Locate the cell with the specified text and output its (X, Y) center coordinate. 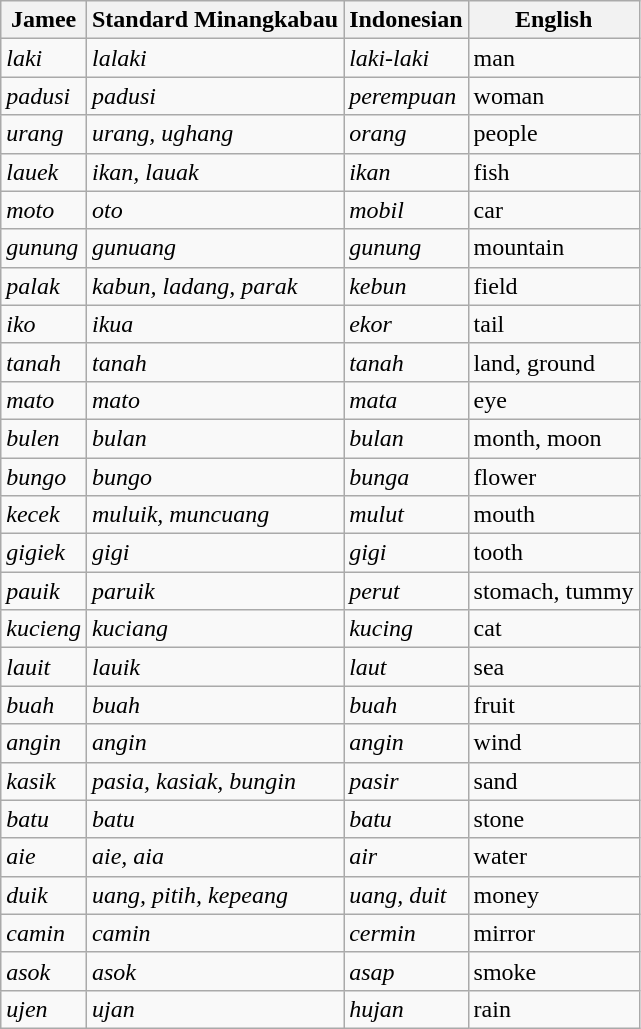
stone (554, 819)
smoke (554, 971)
urang (44, 134)
mulut (406, 515)
kucieng (44, 629)
fruit (554, 705)
mata (406, 400)
moto (44, 210)
wind (554, 743)
lauek (44, 172)
stomach, tummy (554, 591)
Standard Minangkabau (214, 20)
orang (406, 134)
tail (554, 324)
lauit (44, 667)
fish (554, 172)
kasik (44, 781)
kebun (406, 286)
ujan (214, 1009)
kucing (406, 629)
ikan, lauak (214, 172)
urang, ughang (214, 134)
gigiek (44, 553)
perut (406, 591)
rain (554, 1009)
kecek (44, 515)
uang, duit (406, 895)
kabun, ladang, parak (214, 286)
aie, aia (214, 857)
asap (406, 971)
pasir (406, 781)
pasia, kasiak, bungin (214, 781)
sea (554, 667)
kuciang (214, 629)
perempuan (406, 96)
laki-laki (406, 58)
muluik, muncuang (214, 515)
gunuang (214, 248)
water (554, 857)
woman (554, 96)
lauik (214, 667)
uang, pitih, kepeang (214, 895)
Indonesian (406, 20)
duik (44, 895)
ikan (406, 172)
cat (554, 629)
month, moon (554, 438)
laut (406, 667)
land, ground (554, 362)
bulen (44, 438)
paruik (214, 591)
English (554, 20)
Jamee (44, 20)
bunga (406, 477)
air (406, 857)
oto (214, 210)
car (554, 210)
hujan (406, 1009)
ujen (44, 1009)
people (554, 134)
mouth (554, 515)
eye (554, 400)
flower (554, 477)
cermin (406, 933)
mirror (554, 933)
ikua (214, 324)
field (554, 286)
aie (44, 857)
palak (44, 286)
ekor (406, 324)
sand (554, 781)
laki (44, 58)
mobil (406, 210)
lalaki (214, 58)
tooth (554, 553)
man (554, 58)
pauik (44, 591)
iko (44, 324)
mountain (554, 248)
money (554, 895)
